Return the (x, y) coordinate for the center point of the cell that contains the specified text.  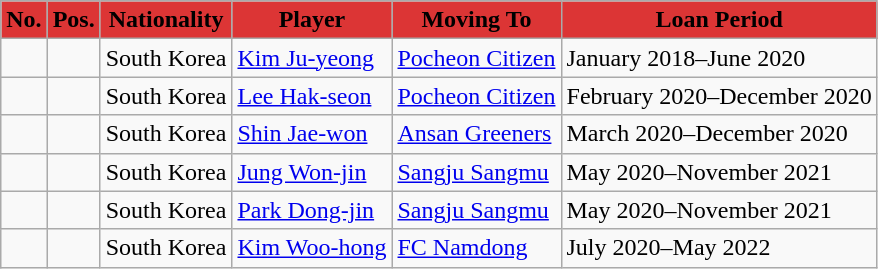
Moving To (476, 20)
July 2020–May 2022 (719, 248)
Loan Period (719, 20)
March 2020–December 2020 (719, 134)
Player (312, 20)
FC Namdong (476, 248)
Park Dong-jin (312, 210)
January 2018–June 2020 (719, 58)
Lee Hak-seon (312, 96)
Ansan Greeners (476, 134)
Nationality (166, 20)
Jung Won-jin (312, 172)
Shin Jae-won (312, 134)
Kim Woo-hong (312, 248)
Kim Ju-yeong (312, 58)
No. (24, 20)
Pos. (74, 20)
February 2020–December 2020 (719, 96)
